Capture the cell that displays the provided text and extract its [x, y] central coordinate. 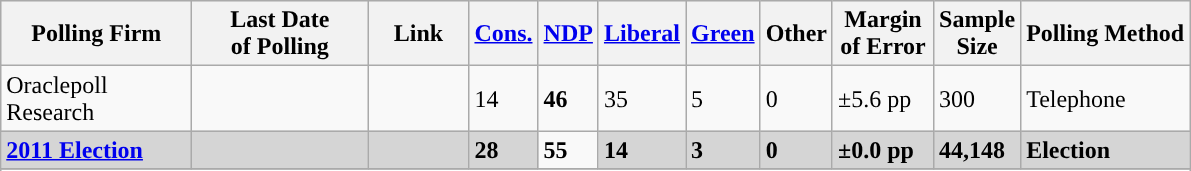
55 [568, 150]
SampleSize [978, 34]
NDP [568, 34]
35 [642, 98]
28 [504, 150]
±5.6 pp [882, 98]
5 [724, 98]
±0.0 pp [882, 150]
2011 Election [96, 150]
Other [796, 34]
300 [978, 98]
Telephone [1106, 98]
Polling Firm [96, 34]
44,148 [978, 150]
Link [418, 34]
Green [724, 34]
46 [568, 98]
Liberal [642, 34]
3 [724, 150]
Marginof Error [882, 34]
Last Dateof Polling [280, 34]
Polling Method [1106, 34]
Oraclepoll Research [96, 98]
Election [1106, 150]
Cons. [504, 34]
